Output the (X, Y) coordinate of the center of the cell containing the given text.  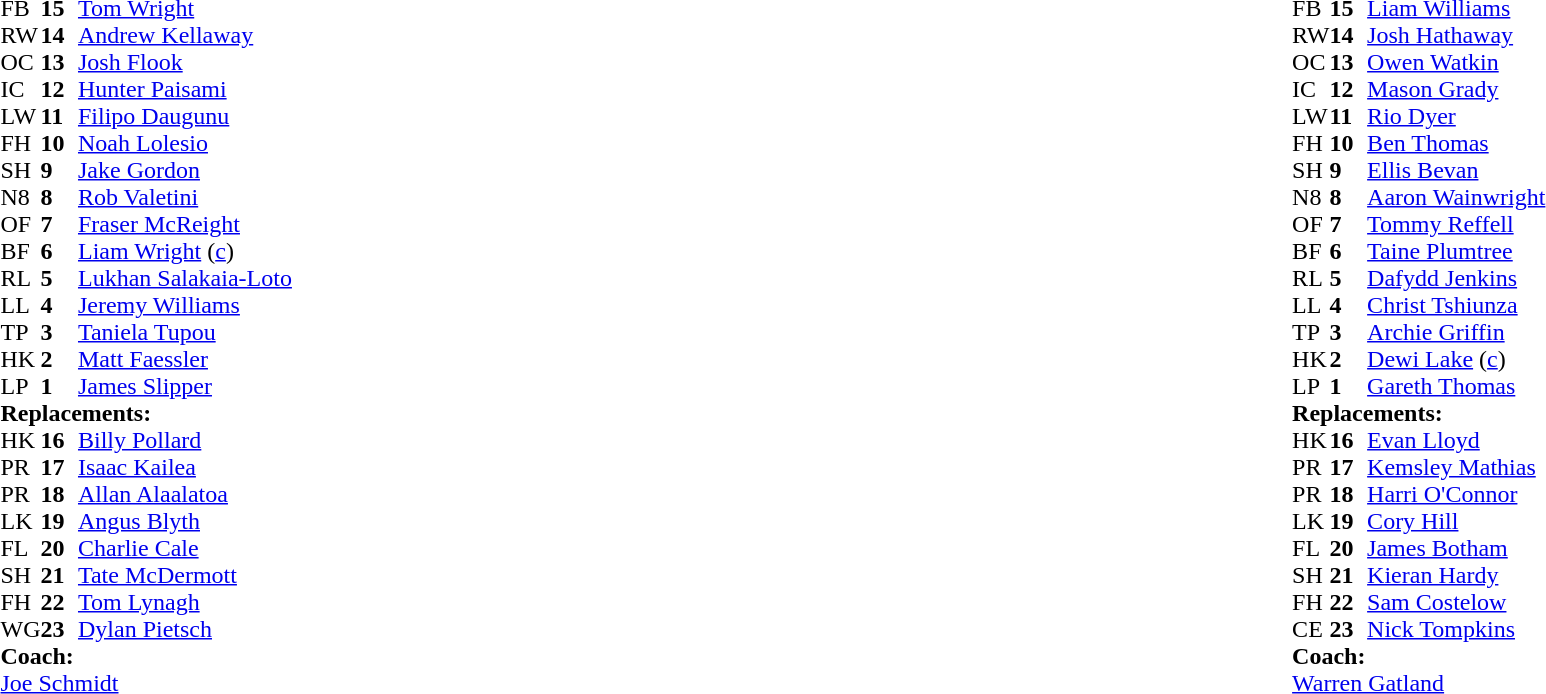
WG (20, 630)
Cory Hill (1456, 522)
Rob Valetini (185, 198)
Nick Tompkins (1456, 630)
Sam Costelow (1456, 602)
Jake Gordon (185, 170)
Evan Lloyd (1456, 440)
Noah Lolesio (185, 144)
Dewi Lake (c) (1456, 360)
Dylan Pietsch (185, 630)
Dafydd Jenkins (1456, 278)
Isaac Kailea (185, 468)
Taine Plumtree (1456, 252)
Andrew Kellaway (185, 36)
CE (1311, 630)
Archie Griffin (1456, 332)
Kieran Hardy (1456, 576)
Lukhan Salakaia-Loto (185, 278)
Mason Grady (1456, 90)
Matt Faessler (185, 360)
Ben Thomas (1456, 144)
Kemsley Mathias (1456, 468)
Filipo Daugunu (185, 116)
Aaron Wainwright (1456, 198)
Tom Lynagh (185, 602)
Hunter Paisami (185, 90)
Billy Pollard (185, 440)
Christ Tshiunza (1456, 306)
Rio Dyer (1456, 116)
Liam Wright (c) (185, 252)
James Botham (1456, 548)
Taniela Tupou (185, 332)
Josh Hathaway (1456, 36)
Tommy Reffell (1456, 224)
Charlie Cale (185, 548)
Angus Blyth (185, 522)
Owen Watkin (1456, 62)
Gareth Thomas (1456, 386)
James Slipper (185, 386)
Josh Flook (185, 62)
Jeremy Williams (185, 306)
Tate McDermott (185, 576)
Allan Alaalatoa (185, 494)
Fraser McReight (185, 224)
Harri O'Connor (1456, 494)
Ellis Bevan (1456, 170)
